From the cell containing the given text, extract its center point as (x, y) coordinate. 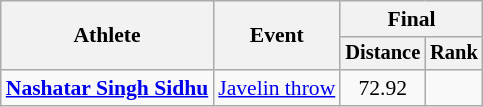
Rank (454, 54)
Event (276, 36)
Distance (382, 54)
Javelin throw (276, 88)
72.92 (382, 88)
Final (411, 19)
Nashatar Singh Sidhu (108, 88)
Athlete (108, 36)
